Detect which cell encompasses the target text, then output its (X, Y) center coordinate. 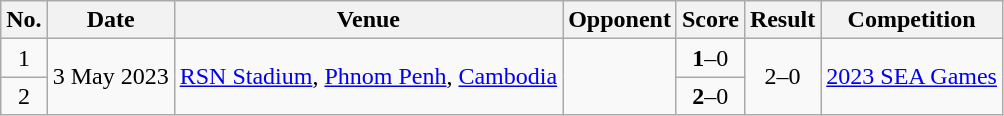
Result (782, 20)
No. (24, 20)
Date (110, 20)
1 (24, 58)
Competition (912, 20)
3 May 2023 (110, 77)
1–0 (710, 58)
Score (710, 20)
2 (24, 96)
RSN Stadium, Phnom Penh, Cambodia (368, 77)
2023 SEA Games (912, 77)
Venue (368, 20)
Opponent (620, 20)
